From the cell containing the given text, extract its center point as (X, Y) coordinate. 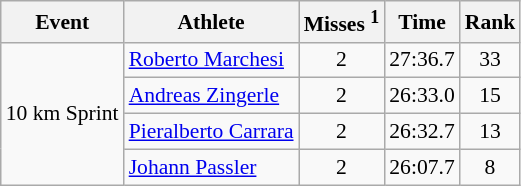
27:36.7 (422, 60)
8 (490, 167)
26:33.0 (422, 96)
13 (490, 132)
15 (490, 96)
26:32.7 (422, 132)
Misses 1 (342, 22)
26:07.7 (422, 167)
Roberto Marchesi (212, 60)
Pieralberto Carrara (212, 132)
Athlete (212, 22)
10 km Sprint (62, 113)
Event (62, 22)
Time (422, 22)
Johann Passler (212, 167)
Rank (490, 22)
33 (490, 60)
Andreas Zingerle (212, 96)
